Extract the [x, y] coordinate from the center of the cell holding the provided text.  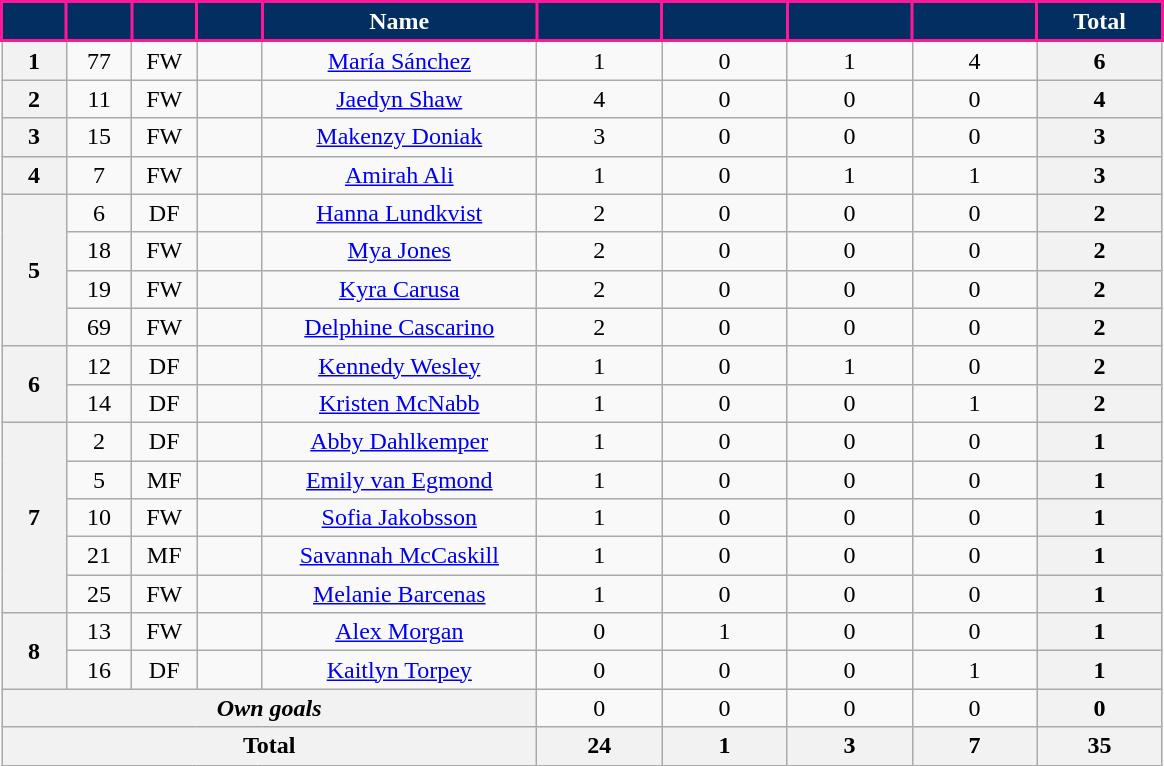
Savannah McCaskill [400, 556]
11 [100, 99]
Alex Morgan [400, 632]
Jaedyn Shaw [400, 99]
Abby Dahlkemper [400, 441]
Own goals [270, 708]
Amirah Ali [400, 175]
25 [100, 594]
19 [100, 289]
Melanie Barcenas [400, 594]
24 [600, 746]
16 [100, 670]
Kyra Carusa [400, 289]
Kaitlyn Torpey [400, 670]
14 [100, 403]
10 [100, 518]
Kennedy Wesley [400, 365]
18 [100, 251]
Emily van Egmond [400, 479]
Makenzy Doniak [400, 137]
Mya Jones [400, 251]
Hanna Lundkvist [400, 213]
12 [100, 365]
21 [100, 556]
Delphine Cascarino [400, 327]
15 [100, 137]
Kristen McNabb [400, 403]
77 [100, 60]
13 [100, 632]
Sofia Jakobsson [400, 518]
8 [34, 651]
Name [400, 22]
María Sánchez [400, 60]
35 [1100, 746]
69 [100, 327]
